Scan for the cell matching the given text and deliver its [X, Y] coordinate at center. 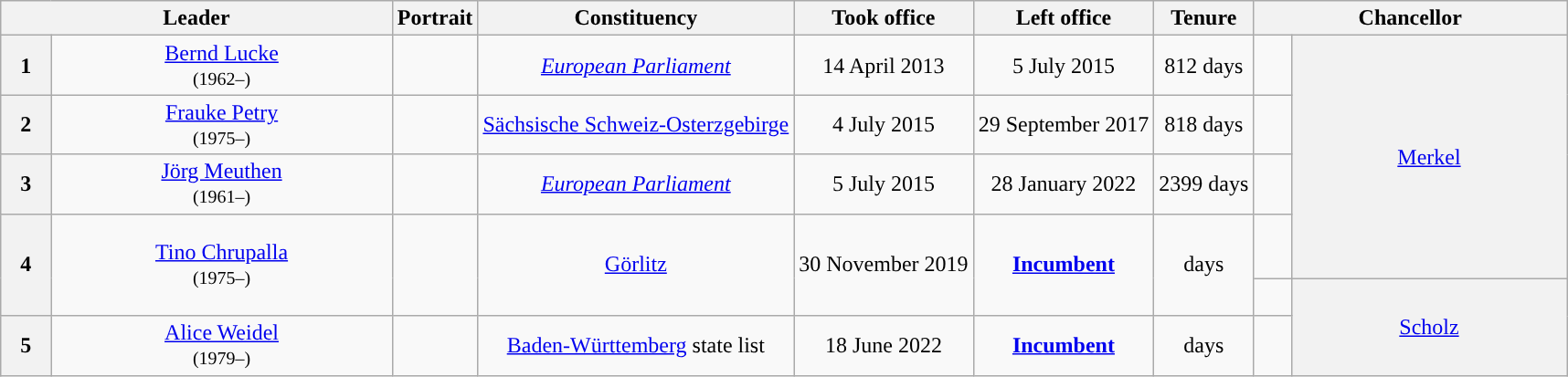
Portrait [435, 18]
Frauke Petry(1975–) [221, 124]
18 June 2022 [884, 345]
1 [26, 66]
Tenure [1204, 18]
Alice Weidel(1979–) [221, 345]
Left office [1064, 18]
Chancellor [1411, 18]
4 July 2015 [884, 124]
Merkel [1429, 157]
Jörg Meuthen(1961–) [221, 184]
Sächsische Schweiz-Osterzgebirge [636, 124]
Bernd Lucke(1962–) [221, 66]
Scholz [1429, 327]
30 November 2019 [884, 265]
Leader [196, 18]
3 [26, 184]
4 [26, 265]
28 January 2022 [1064, 184]
818 days [1204, 124]
14 April 2013 [884, 66]
2 [26, 124]
Tino Chrupalla(1975–) [221, 265]
29 September 2017 [1064, 124]
Constituency [636, 18]
Görlitz [636, 265]
5 [26, 345]
812 days [1204, 66]
Took office [884, 18]
2399 days [1204, 184]
Baden-Württemberg state list [636, 345]
